From the cell containing the given text, extract its center point as [x, y] coordinate. 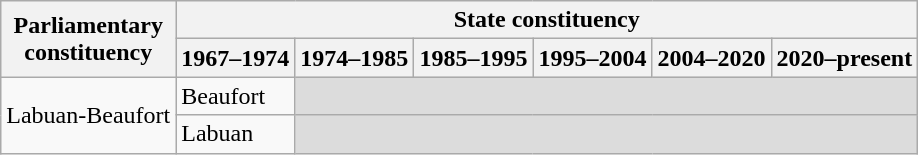
State constituency [547, 20]
1985–1995 [474, 58]
2020–present [844, 58]
1974–1985 [354, 58]
Beaufort [236, 96]
1995–2004 [592, 58]
2004–2020 [712, 58]
Labuan [236, 134]
1967–1974 [236, 58]
Parliamentaryconstituency [88, 39]
Labuan-Beaufort [88, 115]
